Scan for the cell matching the given text and deliver its [X, Y] coordinate at center. 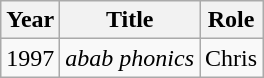
abab phonics [130, 58]
Chris [232, 58]
1997 [30, 58]
Year [30, 20]
Title [130, 20]
Role [232, 20]
